Locate the cell with the specified text and output its (X, Y) center coordinate. 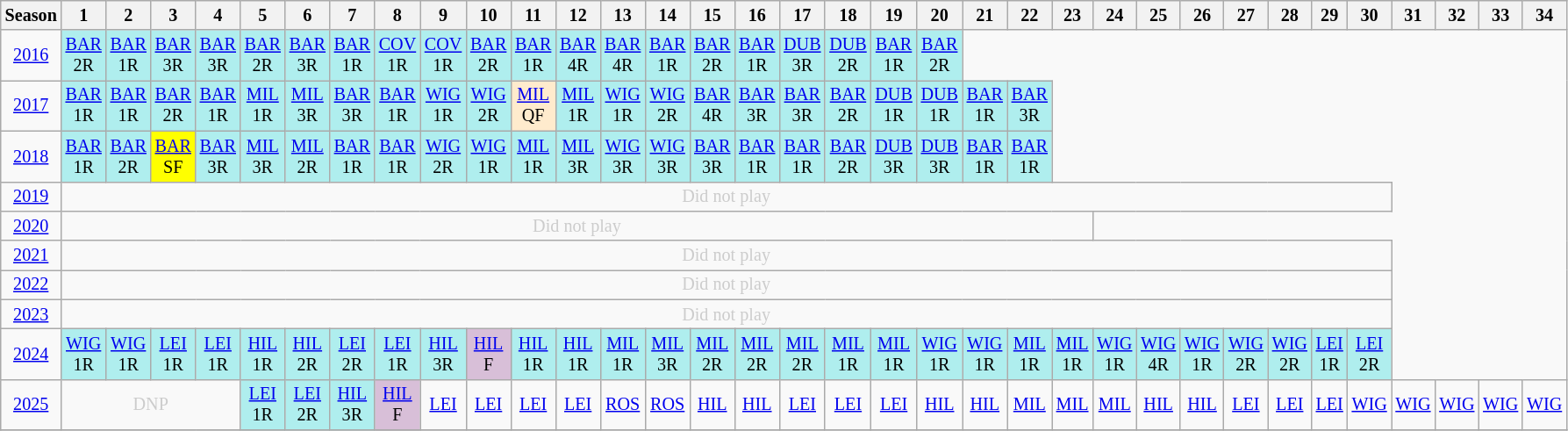
2021 (32, 255)
5 (263, 16)
22 (1030, 16)
2023 (32, 314)
26 (1202, 16)
DUB2R (848, 55)
10 (488, 16)
2022 (32, 285)
2017 (32, 106)
2025 (32, 405)
7 (353, 16)
2016 (32, 55)
4 (218, 16)
34 (1544, 16)
18 (848, 16)
3 (174, 16)
32 (1457, 16)
13 (623, 16)
19 (894, 16)
20 (940, 16)
30 (1370, 16)
2024 (32, 355)
27 (1246, 16)
2 (128, 16)
16 (756, 16)
33 (1500, 16)
14 (667, 16)
1 (84, 16)
31 (1414, 16)
11 (533, 16)
29 (1330, 16)
23 (1072, 16)
2020 (32, 226)
2019 (32, 197)
WIG4R (1158, 355)
9 (443, 16)
25 (1158, 16)
DNP (151, 405)
8 (397, 16)
17 (802, 16)
6 (307, 16)
MILQF (533, 106)
24 (1114, 16)
BARSF (174, 156)
Season (32, 16)
21 (984, 16)
28 (1290, 16)
2018 (32, 156)
12 (577, 16)
15 (712, 16)
HIL2R (307, 355)
